Return (X, Y) of the center of cell containing provided text 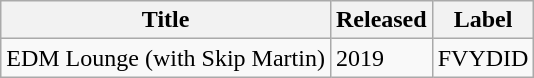
2019 (381, 58)
Released (381, 20)
EDM Lounge (with Skip Martin) (166, 58)
Title (166, 20)
FVYDID (483, 58)
Label (483, 20)
